Detect which cell encompasses the target text, then output its (X, Y) center coordinate. 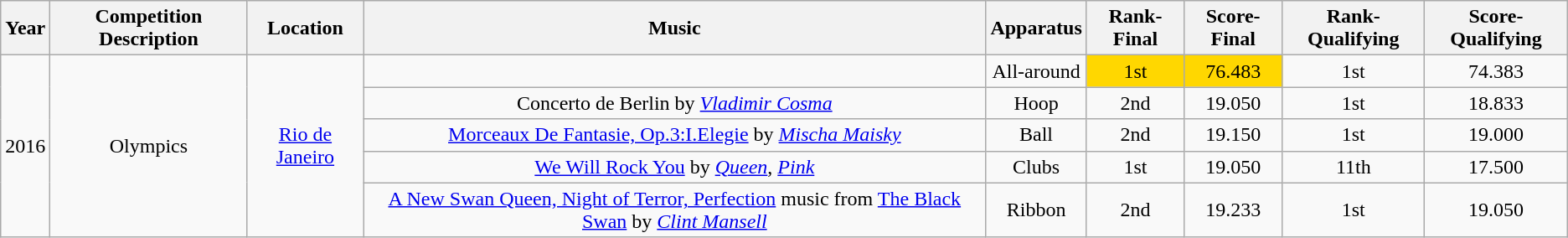
Score-Final (1233, 28)
Rio de Janeiro (305, 146)
Hoop (1036, 103)
Rank-Qualifying (1354, 28)
Apparatus (1036, 28)
Olympics (149, 146)
We Will Rock You by Queen, Pink (675, 167)
Year (25, 28)
74.383 (1496, 71)
Location (305, 28)
19.000 (1496, 135)
19.233 (1233, 210)
Ball (1036, 135)
Score-Qualifying (1496, 28)
Competition Description (149, 28)
Music (675, 28)
11th (1354, 167)
All-around (1036, 71)
Rank-Final (1135, 28)
19.150 (1233, 135)
Concerto de Berlin by Vladimir Cosma (675, 103)
A New Swan Queen, Night of Terror, Perfection music from The Black Swan by Clint Mansell (675, 210)
Morceaux De Fantasie, Op.3:I.Elegie by Mischa Maisky (675, 135)
18.833 (1496, 103)
Clubs (1036, 167)
Ribbon (1036, 210)
76.483 (1233, 71)
2016 (25, 146)
17.500 (1496, 167)
